Identify which cell holds the provided text, then report its [x, y] central coordinate. 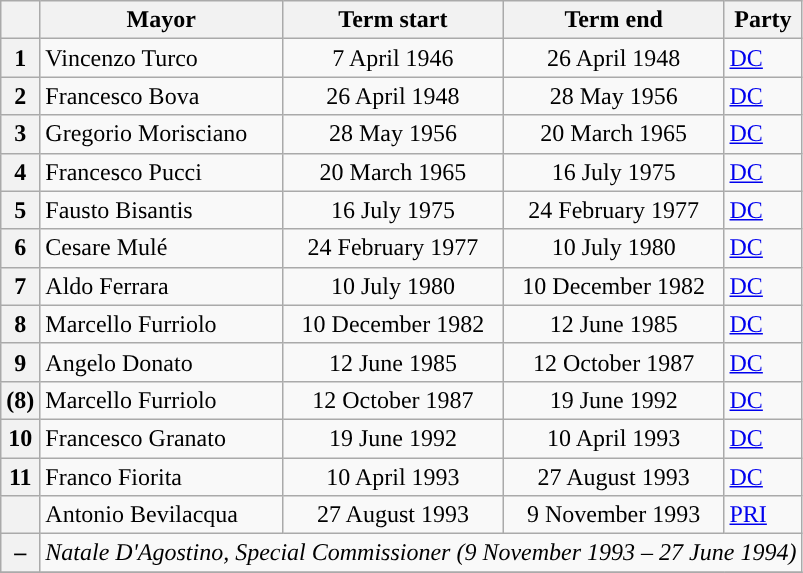
6 [20, 248]
Franco Fiorita [162, 477]
11 [20, 477]
(8) [20, 400]
5 [20, 210]
Gregorio Morisciano [162, 134]
9 November 1993 [614, 515]
8 [20, 324]
3 [20, 134]
10 [20, 438]
7 [20, 286]
9 [20, 362]
Vincenzo Turco [162, 58]
7 April 1946 [394, 58]
2 [20, 96]
1 [20, 58]
Fausto Bisantis [162, 210]
Natale D'Agostino, Special Commissioner (9 November 1993 – 27 June 1994) [421, 553]
4 [20, 172]
Term end [614, 20]
Francesco Pucci [162, 172]
Party [763, 20]
– [20, 553]
Aldo Ferrara [162, 286]
Angelo Donato [162, 362]
Francesco Bova [162, 96]
Term start [394, 20]
Mayor [162, 20]
Antonio Bevilacqua [162, 515]
Cesare Mulé [162, 248]
Francesco Granato [162, 438]
PRI [763, 515]
